Extract the (x, y) coordinate from the center of the cell holding the provided text.  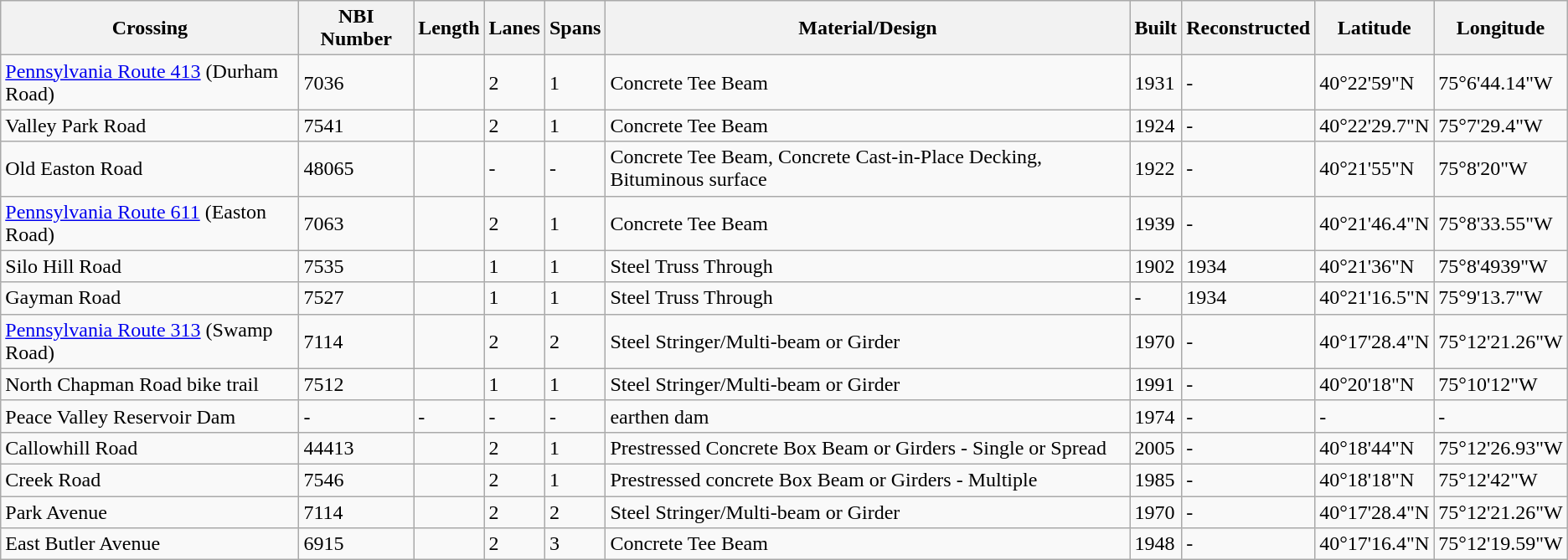
40°21'55"N (1375, 169)
Length (449, 28)
40°22'29.7"N (1375, 126)
40°18'18"N (1375, 480)
75°6'44.14"W (1501, 82)
1974 (1156, 416)
40°20'18"N (1375, 384)
Creek Road (150, 480)
Reconstructed (1248, 28)
1985 (1156, 480)
1948 (1156, 544)
40°21'46.4"N (1375, 223)
earthen dam (868, 416)
Crossing (150, 28)
7036 (357, 82)
Concrete Tee Beam, Concrete Cast-in-Place Decking, Bituminous surface (868, 169)
75°12'19.59"W (1501, 544)
Peace Valley Reservoir Dam (150, 416)
40°21'36"N (1375, 266)
1931 (1156, 82)
Old Easton Road (150, 169)
7512 (357, 384)
Pennsylvania Route 413 (Durham Road) (150, 82)
75°9'13.7"W (1501, 298)
Callowhill Road (150, 448)
Pennsylvania Route 611 (Easton Road) (150, 223)
7541 (357, 126)
Longitude (1501, 28)
Silo Hill Road (150, 266)
75°8'33.55"W (1501, 223)
Prestressed Concrete Box Beam or Girders - Single or Spread (868, 448)
75°12'42"W (1501, 480)
44413 (357, 448)
40°17'16.4"N (1375, 544)
Spans (575, 28)
Built (1156, 28)
75°8'20"W (1501, 169)
40°21'16.5"N (1375, 298)
North Chapman Road bike trail (150, 384)
Material/Design (868, 28)
75°7'29.4"W (1501, 126)
1902 (1156, 266)
75°8'4939"W (1501, 266)
1939 (1156, 223)
East Butler Avenue (150, 544)
7527 (357, 298)
2005 (1156, 448)
7546 (357, 480)
40°22'59"N (1375, 82)
Latitude (1375, 28)
Gayman Road (150, 298)
Pennsylvania Route 313 (Swamp Road) (150, 342)
1991 (1156, 384)
Valley Park Road (150, 126)
Prestressed concrete Box Beam or Girders - Multiple (868, 480)
75°10'12"W (1501, 384)
Lanes (514, 28)
3 (575, 544)
Park Avenue (150, 511)
7063 (357, 223)
NBI Number (357, 28)
6915 (357, 544)
48065 (357, 169)
1924 (1156, 126)
1922 (1156, 169)
40°18'44"N (1375, 448)
75°12'26.93"W (1501, 448)
7535 (357, 266)
